For the text-containing cell, return its midpoint in [X, Y] coordinate format. 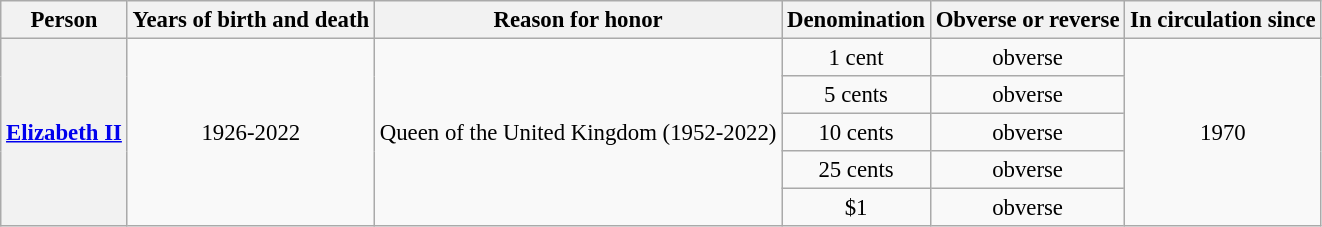
1926-2022 [250, 133]
Reason for honor [578, 20]
25 cents [856, 170]
Denomination [856, 20]
In circulation since [1223, 20]
1 cent [856, 58]
Obverse or reverse [1027, 20]
5 cents [856, 95]
Elizabeth II [64, 133]
10 cents [856, 133]
Years of birth and death [250, 20]
1970 [1223, 133]
Queen of the United Kingdom (1952-2022) [578, 133]
Person [64, 20]
$1 [856, 208]
